Identify which cell holds the provided text, then report its [x, y] central coordinate. 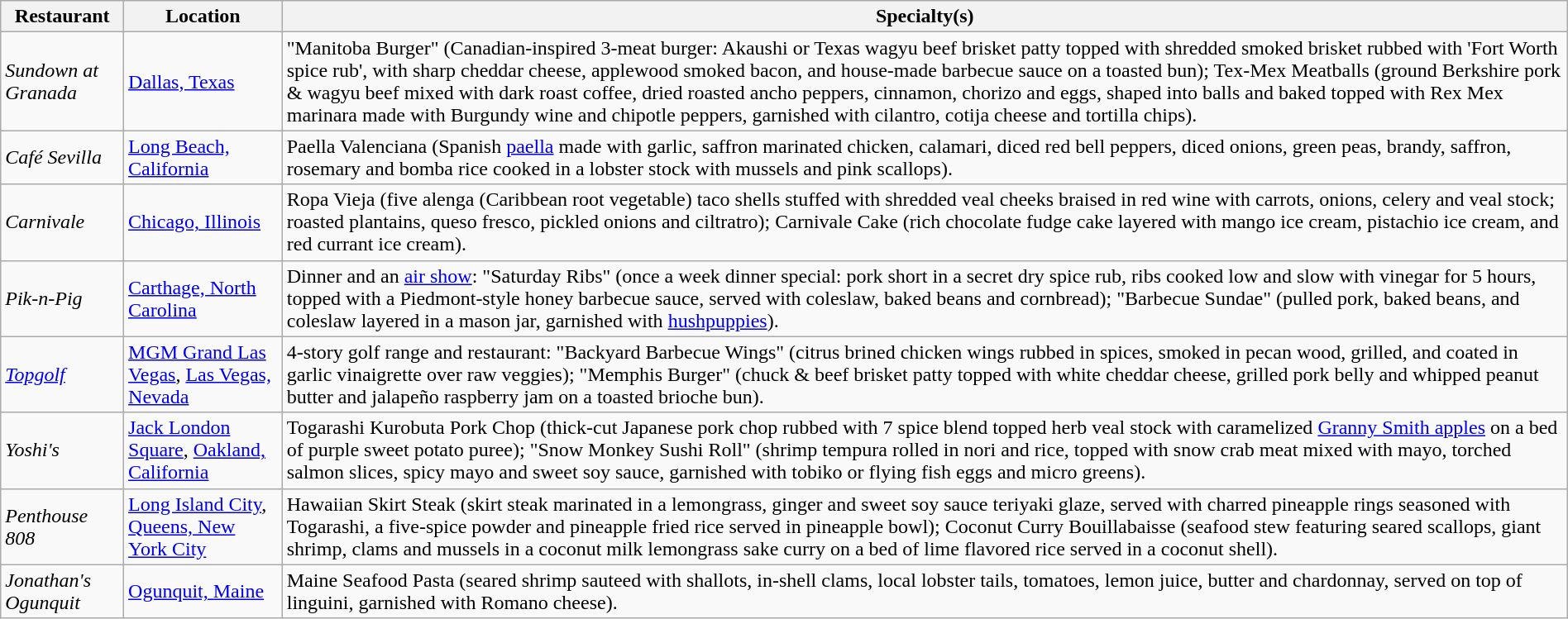
Dallas, Texas [203, 81]
Jonathan's Ogunquit [63, 592]
Pik-n-Pig [63, 298]
Penthouse 808 [63, 526]
Long Beach, California [203, 157]
Jack London Square, Oakland, California [203, 450]
Café Sevilla [63, 157]
Specialty(s) [925, 17]
Long Island City, Queens, New York City [203, 526]
Chicago, Illinois [203, 222]
Sundown at Granada [63, 81]
Topgolf [63, 374]
Carnivale [63, 222]
Location [203, 17]
Ogunquit, Maine [203, 592]
Yoshi's [63, 450]
MGM Grand Las Vegas, Las Vegas, Nevada [203, 374]
Restaurant [63, 17]
Carthage, North Carolina [203, 298]
